Search for the cell housing the specified text and yield its (X, Y) center coordinate. 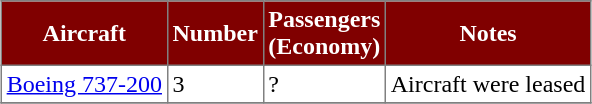
Boeing 737-200 (84, 84)
Number (215, 33)
Notes (488, 33)
Aircraft were leased (488, 84)
Passengers(Economy) (324, 33)
? (324, 84)
Aircraft (84, 33)
3 (215, 84)
